Locate the cell with the specified text and output its (X, Y) center coordinate. 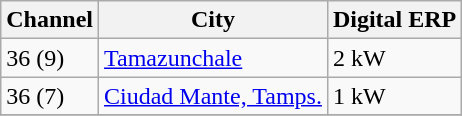
City (214, 20)
Digital ERP (394, 20)
1 kW (394, 96)
Channel (50, 20)
Ciudad Mante, Tamps. (214, 96)
2 kW (394, 58)
Tamazunchale (214, 58)
36 (7) (50, 96)
36 (9) (50, 58)
